Identify which cell holds the provided text, then report its [X, Y] central coordinate. 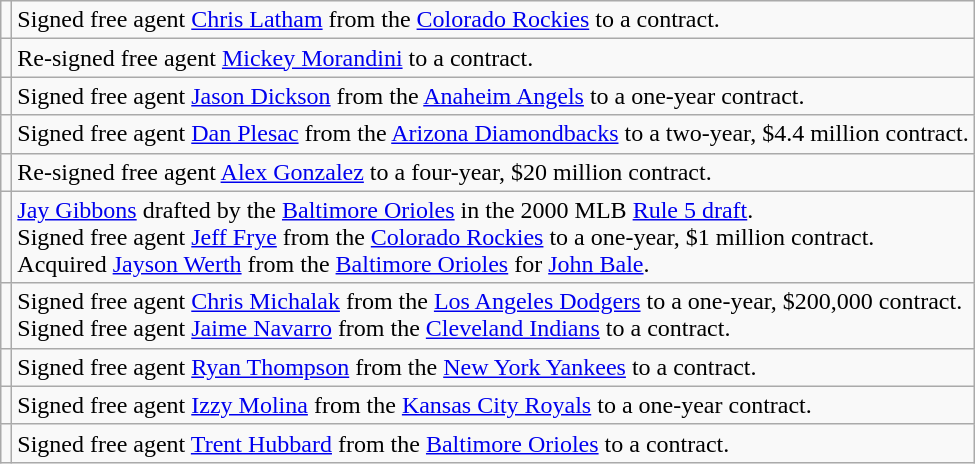
Signed free agent Dan Plesac from the Arizona Diamondbacks to a two-year, $4.4 million contract. [493, 134]
Signed free agent Jason Dickson from the Anaheim Angels to a one-year contract. [493, 96]
Signed free agent Trent Hubbard from the Baltimore Orioles to a contract. [493, 443]
Signed free agent Izzy Molina from the Kansas City Royals to a one-year contract. [493, 405]
Signed free agent Chris Latham from the Colorado Rockies to a contract. [493, 20]
Re-signed free agent Mickey Morandini to a contract. [493, 58]
Signed free agent Ryan Thompson from the New York Yankees to a contract. [493, 367]
Re-signed free agent Alex Gonzalez to a four-year, $20 million contract. [493, 172]
